Return (x, y) of the center of cell containing provided text 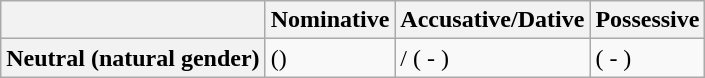
() (330, 58)
( - ) (648, 58)
Neutral (natural gender) (133, 58)
Nominative (330, 20)
/ ( - ) (492, 58)
Possessive (648, 20)
Accusative/Dative (492, 20)
